Capture the cell that displays the provided text and extract its [x, y] central coordinate. 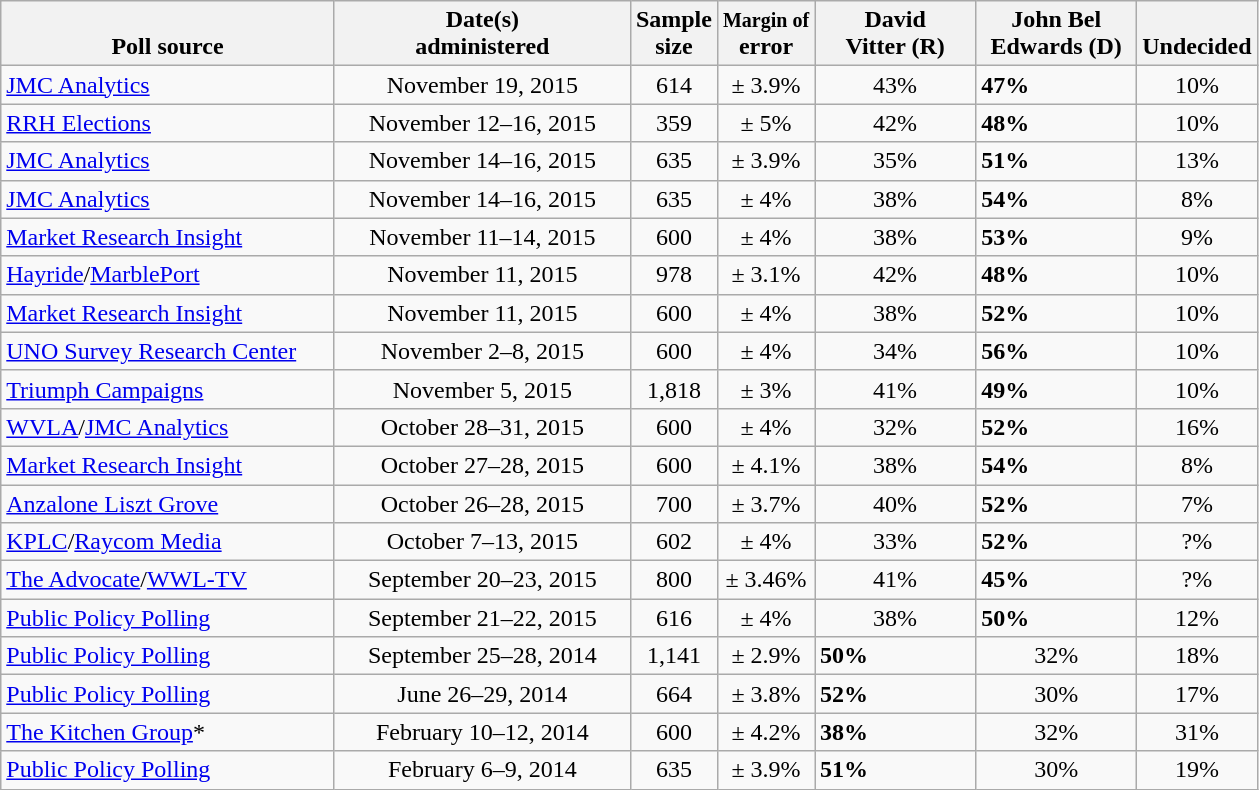
September 20–23, 2015 [482, 580]
± 3.1% [766, 275]
Undecided [1197, 34]
7% [1197, 503]
November 12–16, 2015 [482, 123]
November 2–8, 2015 [482, 351]
± 5% [766, 123]
October 7–13, 2015 [482, 542]
February 6–9, 2014 [482, 770]
49% [1056, 389]
56% [1056, 351]
700 [674, 503]
± 2.9% [766, 656]
19% [1197, 770]
November 11–14, 2015 [482, 237]
± 4.2% [766, 732]
John BelEdwards (D) [1056, 34]
602 [674, 542]
Margin oferror [766, 34]
978 [674, 275]
UNO Survey Research Center [168, 351]
September 25–28, 2014 [482, 656]
664 [674, 694]
31% [1197, 732]
October 27–28, 2015 [482, 465]
The Kitchen Group* [168, 732]
June 26–29, 2014 [482, 694]
November 19, 2015 [482, 85]
1,818 [674, 389]
DavidVitter (R) [896, 34]
35% [896, 161]
53% [1056, 237]
± 3.46% [766, 580]
Samplesize [674, 34]
October 26–28, 2015 [482, 503]
43% [896, 85]
16% [1197, 427]
RRH Elections [168, 123]
± 3.7% [766, 503]
October 28–31, 2015 [482, 427]
614 [674, 85]
800 [674, 580]
17% [1197, 694]
47% [1056, 85]
The Advocate/WWL-TV [168, 580]
18% [1197, 656]
February 10–12, 2014 [482, 732]
± 3.8% [766, 694]
Date(s)administered [482, 34]
40% [896, 503]
34% [896, 351]
Anzalone Liszt Grove [168, 503]
Triumph Campaigns [168, 389]
1,141 [674, 656]
33% [896, 542]
KPLC/Raycom Media [168, 542]
9% [1197, 237]
November 5, 2015 [482, 389]
Hayride/MarblePort [168, 275]
45% [1056, 580]
± 3% [766, 389]
Poll source [168, 34]
616 [674, 618]
12% [1197, 618]
359 [674, 123]
13% [1197, 161]
September 21–22, 2015 [482, 618]
± 4.1% [766, 465]
WVLA/JMC Analytics [168, 427]
